Find where the given text appears and provide that cell's center as [X, Y] coordinate. 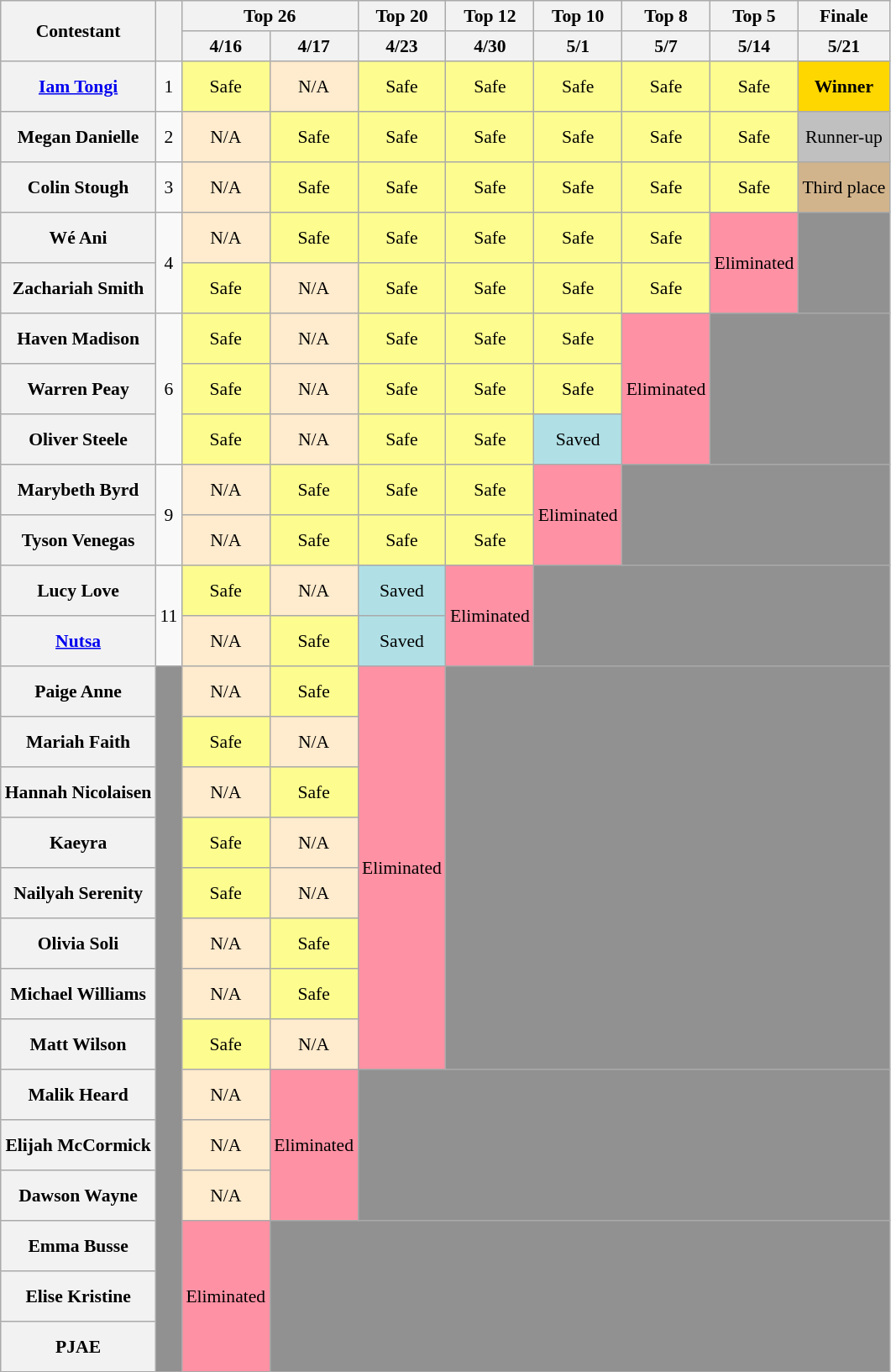
Haven Madison [79, 338]
9 [168, 514]
Wé Ani [79, 237]
Top 20 [401, 16]
Top 8 [667, 16]
2 [168, 136]
Elise Kristine [79, 1296]
1 [168, 86]
Contestant [79, 30]
Nutsa [79, 640]
Hannah Nicolaisen [79, 791]
Zachariah Smith [79, 287]
Oliver Steele [79, 439]
Emma Busse [79, 1245]
4/30 [490, 46]
Winner [843, 86]
Elijah McCormick [79, 1144]
Colin Stough [79, 187]
Megan Danielle [79, 136]
Runner-up [843, 136]
Warren Peay [79, 388]
Top 5 [754, 16]
Top 12 [490, 16]
Lucy Love [79, 590]
Dawson Wayne [79, 1195]
Malik Heard [79, 1094]
PJAE [79, 1346]
3 [168, 187]
5/7 [667, 46]
6 [168, 388]
Matt Wilson [79, 1043]
Top 26 [270, 16]
Finale [843, 16]
11 [168, 615]
Third place [843, 187]
Top 10 [578, 16]
4/17 [314, 46]
4/23 [401, 46]
Iam Tongi [79, 86]
Nailyah Serenity [79, 892]
Marybeth Byrd [79, 489]
Michael Williams [79, 993]
Olivia Soli [79, 943]
4 [168, 262]
5/14 [754, 46]
Paige Anne [79, 691]
Kaeyra [79, 842]
Mariah Faith [79, 741]
5/1 [578, 46]
4/16 [225, 46]
Tyson Venegas [79, 539]
5/21 [843, 46]
